Return the (x, y) coordinate for the center point of the cell that contains the specified text.  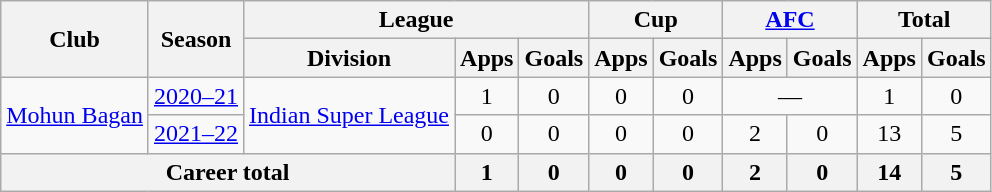
Season (196, 39)
14 (889, 172)
Total (924, 20)
League (416, 20)
Indian Super League (350, 115)
Cup (656, 20)
— (790, 96)
Club (75, 39)
13 (889, 134)
2021–22 (196, 134)
AFC (790, 20)
Career total (228, 172)
2020–21 (196, 96)
Mohun Bagan (75, 115)
Division (350, 58)
